Return (X, Y) of the center of cell containing provided text 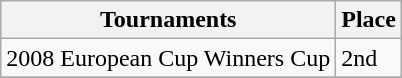
Place (369, 20)
2nd (369, 58)
2008 European Cup Winners Cup (168, 58)
Tournaments (168, 20)
